For the text-containing cell, return its midpoint in (X, Y) coordinate format. 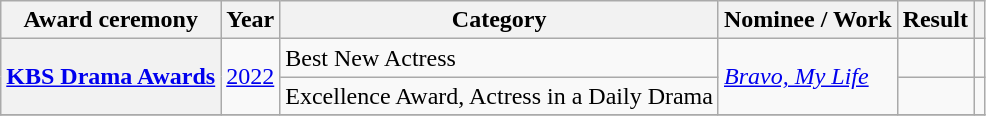
Award ceremony (111, 20)
Excellence Award, Actress in a Daily Drama (500, 96)
Category (500, 20)
Year (250, 20)
Best New Actress (500, 58)
KBS Drama Awards (111, 77)
2022 (250, 77)
Bravo, My Life (808, 77)
Result (935, 20)
Nominee / Work (808, 20)
